Output the [x, y] coordinate of the center of the cell containing the given text.  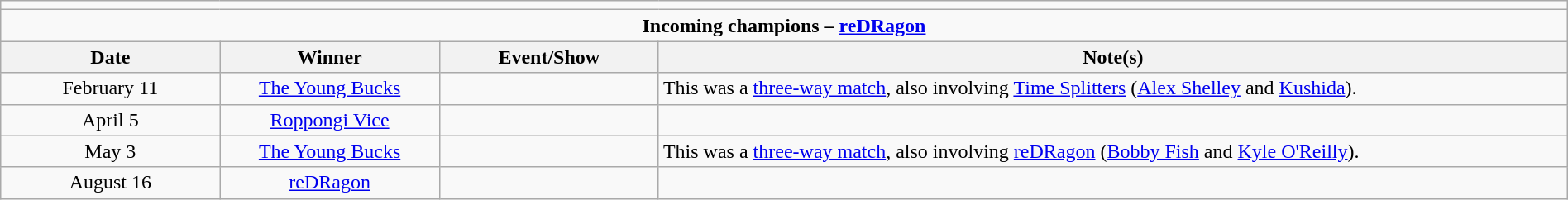
April 5 [111, 120]
Event/Show [549, 57]
reDRagon [329, 183]
Note(s) [1113, 57]
Roppongi Vice [329, 120]
Incoming champions – reDRagon [784, 26]
Date [111, 57]
This was a three-way match, also involving reDRagon (Bobby Fish and Kyle O'Reilly). [1113, 151]
August 16 [111, 183]
This was a three-way match, also involving Time Splitters (Alex Shelley and Kushida). [1113, 88]
May 3 [111, 151]
Winner [329, 57]
February 11 [111, 88]
